Capture the cell that displays the provided text and extract its (X, Y) central coordinate. 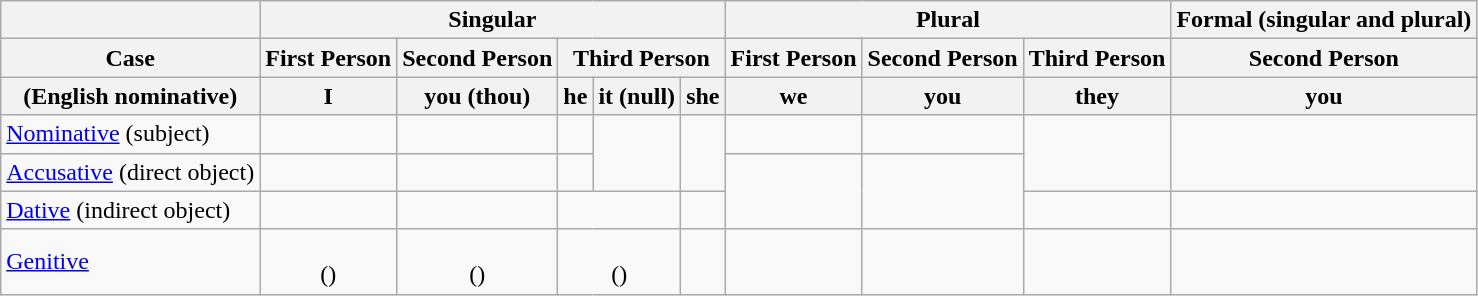
you (thou) (478, 96)
Nominative (subject) (130, 134)
(English nominative) (130, 96)
Plural (948, 20)
Dative (indirect object) (130, 210)
it (null) (637, 96)
Accusative (direct object) (130, 172)
I (328, 96)
Formal (singular and plural) (1324, 20)
Singular (492, 20)
Genitive (130, 262)
we (794, 96)
they (1097, 96)
Case (130, 58)
he (576, 96)
she (703, 96)
